Find where the given text appears and provide that cell's center as [X, Y] coordinate. 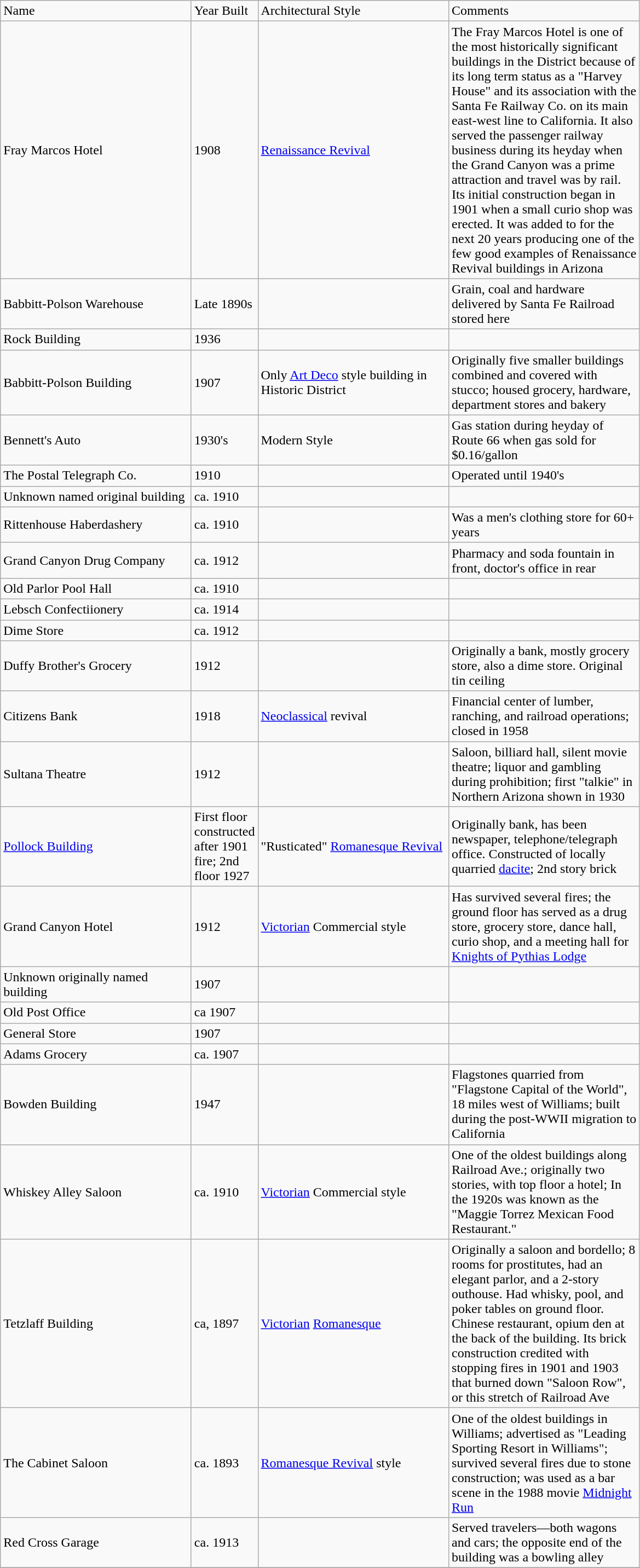
Old Parlor Pool Hall [96, 588]
Whiskey Alley Saloon [96, 1192]
Comments [544, 11]
Tetzlaff Building [96, 1323]
Financial center of lumber, ranching, and railroad operations; closed in 1958 [544, 716]
ca. 1893 [224, 1462]
Architectural Style [354, 11]
Saloon, billiard hall, silent movie theatre; liquor and gambling during prohibition; first "talkie" in Northern Arizona shown in 1930 [544, 774]
Unknown named original building [96, 496]
Rock Building [96, 339]
Late 1890s [224, 304]
Fray Marcos Hotel [96, 150]
Citizens Bank [96, 716]
ca. 1913 [224, 1542]
Only Art Deco style building in Historic District [354, 382]
Unknown originally named building [96, 984]
Dime Store [96, 630]
Rittenhouse Haberdashery [96, 524]
The Cabinet Saloon [96, 1462]
General Store [96, 1033]
Pharmacy and soda fountain in front, doctor's office in rear [544, 560]
Grain, coal and hardware delivered by Santa Fe Railroad stored here [544, 304]
Lebsch Confectiionery [96, 609]
Adams Grocery [96, 1054]
Originally five smaller buildings combined and covered with stucco; housed grocery, hardware, department stores and bakery [544, 382]
Grand Canyon Hotel [96, 927]
ca. 1907 [224, 1054]
Neoclassical revival [354, 716]
"Rusticated" Romanesque Revival [354, 847]
1936 [224, 339]
ca, 1897 [224, 1323]
ca 1907 [224, 1012]
Duffy Brother's Grocery [96, 666]
Grand Canyon Drug Company [96, 560]
Gas station during heyday of Route 66 when gas sold for $0.16/gallon [544, 440]
The Postal Telegraph Co. [96, 476]
Flagstones quarried from "Flagstone Capital of the World", 18 miles west of Williams; built during the post-WWII migration to California [544, 1104]
Was a men's clothing store for 60+ years [544, 524]
Bowden Building [96, 1104]
Red Cross Garage [96, 1542]
Year Built [224, 11]
1908 [224, 150]
Babbitt-Polson Building [96, 382]
ca. 1914 [224, 609]
Sultana Theatre [96, 774]
Name [96, 11]
Victorian Romanesque [354, 1323]
Pollock Building [96, 847]
Babbitt-Polson Warehouse [96, 304]
Served travelers—both wagons and cars; the opposite end of the building was a bowling alley [544, 1542]
1930's [224, 440]
1947 [224, 1104]
Renaissance Revival [354, 150]
Old Post Office [96, 1012]
Romanesque Revival style [354, 1462]
1918 [224, 716]
Operated until 1940's [544, 476]
1910 [224, 476]
Originally bank, has been newspaper, telephone/telegraph office. Constructed of locally quarried dacite; 2nd story brick [544, 847]
Modern Style [354, 440]
Originally a bank, mostly grocery store, also a dime store. Original tin ceiling [544, 666]
Bennett's Auto [96, 440]
First floor constructed after 1901 fire; 2nd floor 1927 [224, 847]
